Capture the cell that displays the provided text and extract its [x, y] central coordinate. 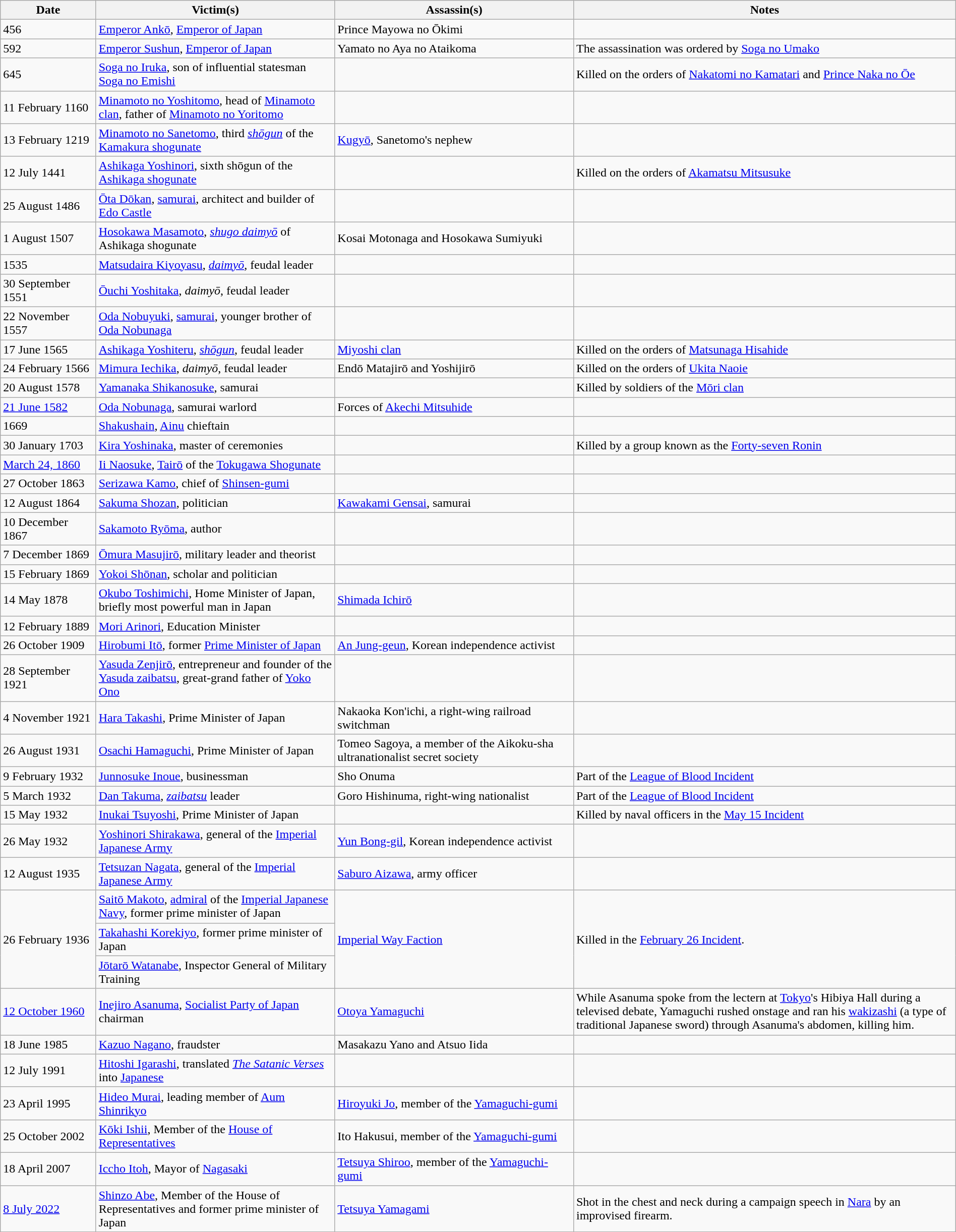
12 February 1889 [48, 626]
26 February 1936 [48, 939]
Masakazu Yano and Atsuo Iida [454, 1044]
Hitoshi Igarashi, translated The Satanic Verses into Japanese [215, 1070]
Mori Arinori, Education Minister [215, 626]
20 August 1578 [48, 388]
Tetsuya Shiroo, member of the Yamaguchi-gumi [454, 1169]
Hiroyuki Jo, member of the Yamaguchi-gumi [454, 1103]
Takahashi Korekiyo, former prime minister of Japan [215, 939]
592 [48, 48]
Tomeo Sagoya, a member of the Aikoku-sha ultranationalist secret society [454, 750]
25 October 2002 [48, 1136]
Sho Onuma [454, 777]
Inejiro Asanuma, Socialist Party of Japan chairman [215, 1012]
Forces of Akechi Mitsuhide [454, 407]
Killed on the orders of Nakatomi no Kamatari and Prince Naka no Ōe [764, 75]
18 April 2007 [48, 1169]
26 October 1909 [48, 645]
Killed by soldiers of the Mōri clan [764, 388]
March 24, 1860 [48, 464]
Iccho Itoh, Mayor of Nagasaki [215, 1169]
Killed by a group known as the Forty-seven Ronin [764, 445]
Yun Bong-gil, Korean independence activist [454, 841]
Ōmura Masujirō, military leader and theorist [215, 555]
Endō Matajirō and Yoshijirō [454, 369]
9 February 1932 [48, 777]
Tetsuya Yamagami [454, 1208]
Dan Takuma, zaibatsu leader [215, 796]
Hirobumi Itō, former Prime Minister of Japan [215, 645]
Tetsuzan Nagata, general of the Imperial Japanese Army [215, 873]
22 November 1557 [48, 323]
Killed by naval officers in the May 15 Incident [764, 815]
Jōtarō Watanabe, Inspector General of Military Training [215, 972]
Emperor Ankō, Emperor of Japan [215, 29]
Yamanaka Shikanosuke, samurai [215, 388]
Otoya Yamaguchi [454, 1012]
Serizawa Kamo, chief of Shinsen-gumi [215, 484]
Yokoi Shōnan, scholar and politician [215, 574]
Yasuda Zenjirō, entrepreneur and founder of the Yasuda zaibatsu, great-grand father of Yoko Ono [215, 678]
Date [48, 10]
Shot in the chest and neck during a campaign speech in Nara by an improvised firearm. [764, 1208]
Kawakami Gensai, samurai [454, 503]
Ashikaga Yoshiteru, shōgun, feudal leader [215, 349]
Saburo Aizawa, army officer [454, 873]
30 January 1703 [48, 445]
18 June 1985 [48, 1044]
28 September 1921 [48, 678]
21 June 1582 [48, 407]
27 October 1863 [48, 484]
Sakuma Shozan, politician [215, 503]
30 September 1551 [48, 290]
12 July 1991 [48, 1070]
Victim(s) [215, 10]
Oda Nobunaga, samurai warlord [215, 407]
Kazuo Nagano, fraudster [215, 1044]
13 February 1219 [48, 140]
Ii Naosuke, Tairō of the Tokugawa Shogunate [215, 464]
Yamato no Aya no Ataikoma [454, 48]
Kosai Motonaga and Hosokawa Sumiyuki [454, 238]
Yoshinori Shirakawa, general of the Imperial Japanese Army [215, 841]
14 May 1878 [48, 600]
Sakamoto Ryōma, author [215, 529]
Minamoto no Sanetomo, third shōgun of the Kamakura shogunate [215, 140]
23 April 1995 [48, 1103]
11 February 1160 [48, 107]
Mimura Iechika, daimyō, feudal leader [215, 369]
645 [48, 75]
26 August 1931 [48, 750]
Nakaoka Kon'ichi, a right-wing railroad switchman [454, 717]
24 February 1566 [48, 369]
Ōuchi Yoshitaka, daimyō, feudal leader [215, 290]
Ito Hakusui, member of the Yamaguchi-gumi [454, 1136]
10 December 1867 [48, 529]
Killed on the orders of Matsunaga Hisahide [764, 349]
Inukai Tsuyoshi, Prime Minister of Japan [215, 815]
Prince Mayowa no Ōkimi [454, 29]
456 [48, 29]
Killed in the February 26 Incident. [764, 939]
1 August 1507 [48, 238]
7 December 1869 [48, 555]
Shinzo Abe, Member of the House of Representatives and former prime minister of Japan [215, 1208]
Ōta Dōkan, samurai, architect and builder of Edo Castle [215, 206]
5 March 1932 [48, 796]
1535 [48, 264]
Ashikaga Yoshinori, sixth shōgun of the Ashikaga shogunate [215, 172]
Miyoshi clan [454, 349]
Soga no Iruka, son of influential statesman Soga no Emishi [215, 75]
Shakushain, Ainu chieftain [215, 426]
Kōki Ishii, Member of the House of Representatives [215, 1136]
Kira Yoshinaka, master of ceremonies [215, 445]
Hosokawa Masamoto, shugo daimyō of Ashikaga shogunate [215, 238]
1669 [48, 426]
Osachi Hamaguchi, Prime Minister of Japan [215, 750]
15 May 1932 [48, 815]
An Jung-geun, Korean independence activist [454, 645]
Goro Hishinuma, right-wing nationalist [454, 796]
15 February 1869 [48, 574]
Shimada Ichirō [454, 600]
The assassination was ordered by Soga no Umako [764, 48]
Saitō Makoto, admiral of the Imperial Japanese Navy, former prime minister of Japan [215, 907]
8 July 2022 [48, 1208]
12 October 1960 [48, 1012]
Hideo Murai, leading member of Aum Shinrikyo [215, 1103]
26 May 1932 [48, 841]
Minamoto no Yoshitomo, head of Minamoto clan, father of Minamoto no Yoritomo [215, 107]
Okubo Toshimichi, Home Minister of Japan, briefly most powerful man in Japan [215, 600]
12 August 1935 [48, 873]
Killed on the orders of Ukita Naoie [764, 369]
17 June 1565 [48, 349]
Hara Takashi, Prime Minister of Japan [215, 717]
4 November 1921 [48, 717]
Imperial Way Faction [454, 939]
Notes [764, 10]
Emperor Sushun, Emperor of Japan [215, 48]
Killed on the orders of Akamatsu Mitsusuke [764, 172]
Oda Nobuyuki, samurai, younger brother of Oda Nobunaga [215, 323]
12 July 1441 [48, 172]
Junnosuke Inoue, businessman [215, 777]
25 August 1486 [48, 206]
Assassin(s) [454, 10]
12 August 1864 [48, 503]
Kugyō, Sanetomo's nephew [454, 140]
Matsudaira Kiyoyasu, daimyō, feudal leader [215, 264]
